Provide the (X, Y) coordinate of the cell's center where the given text is located.  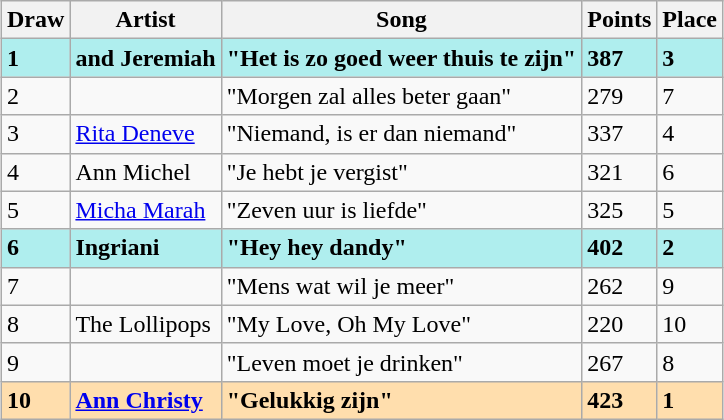
"Je hebt je vergist" (402, 172)
"Mens wat wil je meer" (402, 286)
"Gelukkig zijn" (402, 400)
387 (620, 58)
"My Love, Oh My Love" (402, 324)
"Niemand, is er dan niemand" (402, 134)
"Leven moet je drinken" (402, 362)
267 (620, 362)
279 (620, 96)
Micha Marah (146, 210)
Song (402, 20)
402 (620, 248)
Artist (146, 20)
325 (620, 210)
Ingriani (146, 248)
337 (620, 134)
Draw (36, 20)
"Hey hey dandy" (402, 248)
Place (690, 20)
"Zeven uur is liefde" (402, 210)
321 (620, 172)
The Lollipops (146, 324)
262 (620, 286)
Points (620, 20)
"Het is zo goed weer thuis te zijn" (402, 58)
220 (620, 324)
Ann Michel (146, 172)
423 (620, 400)
and Jeremiah (146, 58)
Ann Christy (146, 400)
"Morgen zal alles beter gaan" (402, 96)
Rita Deneve (146, 134)
